Determine the [x, y] coordinate at the center of the cell enclosing the given text.  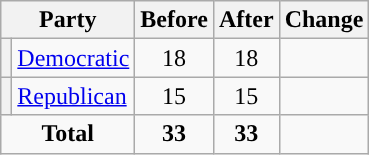
Before [174, 20]
Democratic [74, 58]
Party [68, 20]
Total [68, 134]
Change [324, 20]
Republican [74, 96]
After [246, 20]
